Pinpoint the cell where the given text exists, returning its [X, Y] midpoint coordinate. 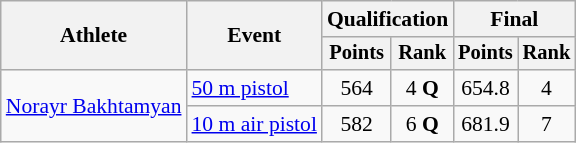
681.9 [485, 124]
Final [514, 19]
Qualification [388, 19]
Event [254, 36]
6 Q [422, 124]
4 [547, 88]
654.8 [485, 88]
10 m air pistol [254, 124]
50 m pistol [254, 88]
4 Q [422, 88]
7 [547, 124]
Athlete [94, 36]
564 [356, 88]
Norayr Bakhtamyan [94, 106]
582 [356, 124]
